Locate the cell with the specified text and output its [x, y] center coordinate. 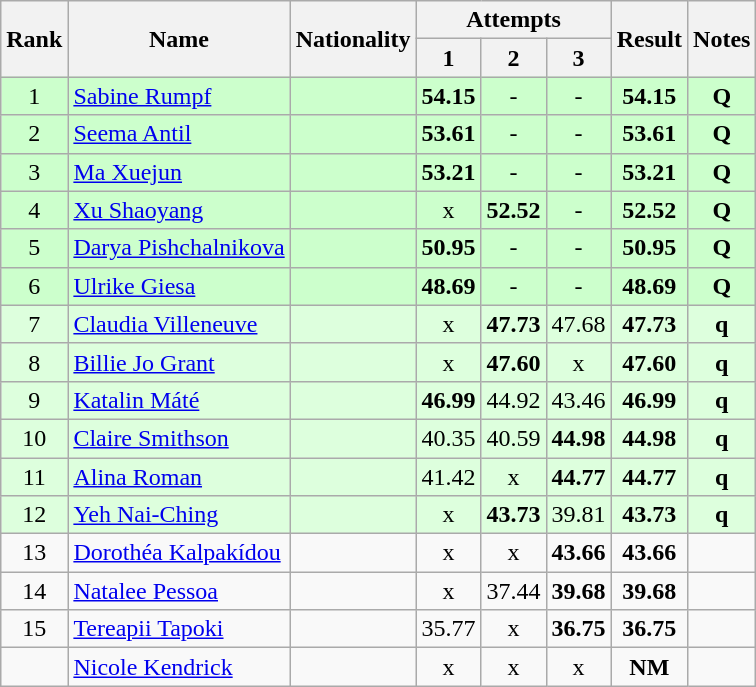
Billie Jo Grant [179, 362]
Ma Xuejun [179, 172]
40.59 [514, 438]
Natalee Pessoa [179, 591]
12 [34, 515]
Rank [34, 39]
Claudia Villeneuve [179, 324]
47.68 [578, 324]
Ulrike Giesa [179, 286]
6 [34, 286]
44.92 [514, 400]
Tereapii Tapoki [179, 629]
Claire Smithson [179, 438]
Yeh Nai-Ching [179, 515]
Xu Shaoyang [179, 210]
37.44 [514, 591]
Katalin Máté [179, 400]
Notes [722, 39]
Sabine Rumpf [179, 96]
15 [34, 629]
9 [34, 400]
7 [34, 324]
Result [649, 39]
40.35 [448, 438]
Dorothéa Kalpakídou [179, 553]
35.77 [448, 629]
Nationality [353, 39]
13 [34, 553]
Nicole Kendrick [179, 667]
4 [34, 210]
NM [649, 667]
Seema Antil [179, 134]
43.46 [578, 400]
8 [34, 362]
5 [34, 248]
Name [179, 39]
11 [34, 477]
Darya Pishchalnikova [179, 248]
14 [34, 591]
10 [34, 438]
Attempts [514, 20]
39.81 [578, 515]
Alina Roman [179, 477]
41.42 [448, 477]
